Return the [x, y] coordinate for the center point of the cell that contains the specified text.  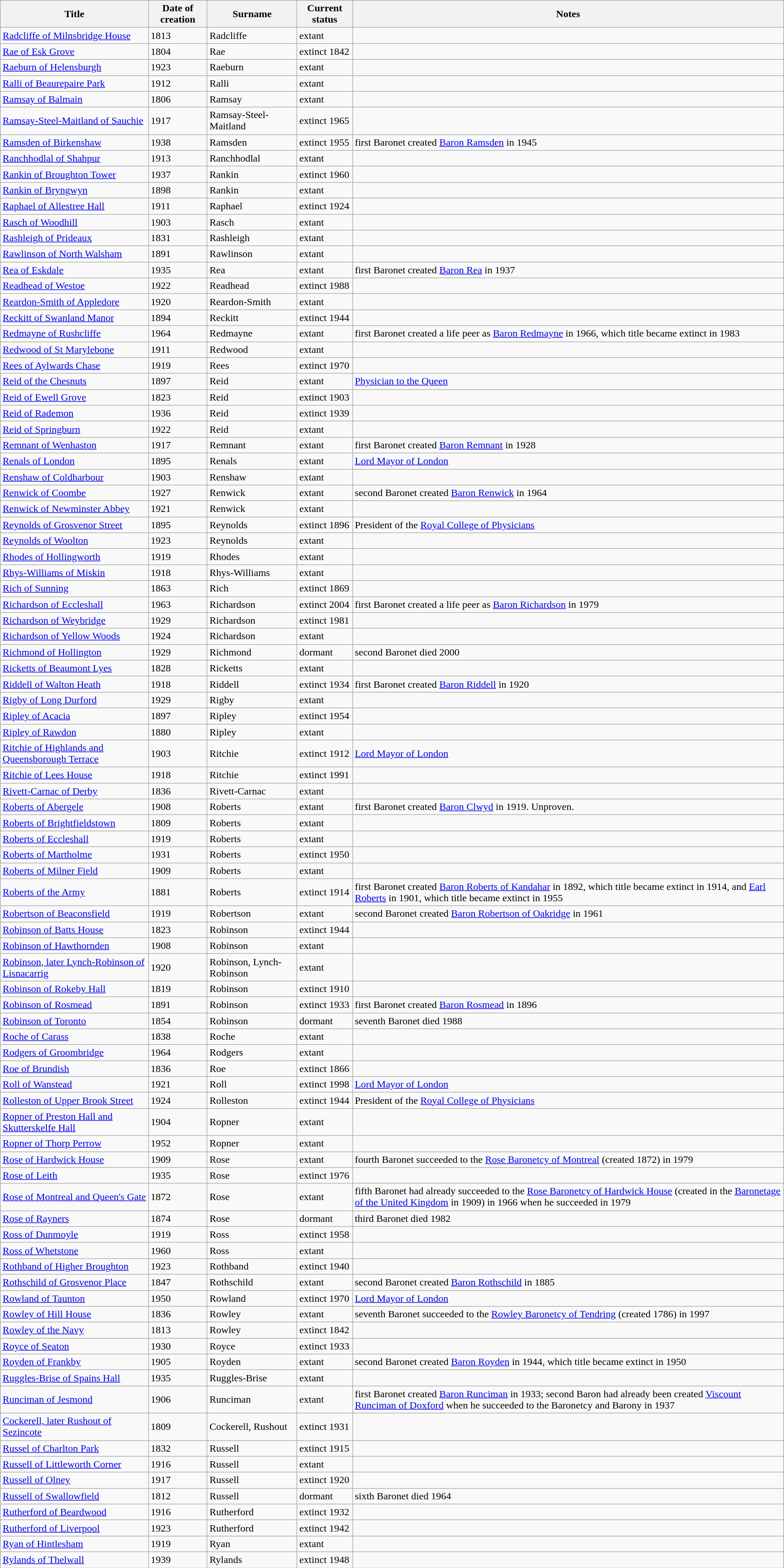
Rich [252, 589]
1960 [178, 1250]
1854 [178, 1021]
Rylands [252, 1560]
Rees [252, 365]
Rose of Hardwick House [75, 1159]
Richardson of Yellow Woods [75, 636]
Redmayne of Rushcliffe [75, 334]
Renshaw of Coldharbour [75, 477]
second Baronet died 2000 [568, 652]
1872 [178, 1197]
1904 [178, 1122]
extinct 1939 [325, 413]
1880 [178, 732]
first Baronet created Baron Remnant in 1928 [568, 445]
second Baronet created Baron Renwick in 1964 [568, 493]
Rae [252, 51]
Richardson of Eccleshall [75, 604]
Rhys-Williams [252, 573]
seventh Baronet died 1988 [568, 1021]
Radcliffe of Milnsbridge House [75, 36]
extinct 1948 [325, 1560]
extinct 1912 [325, 753]
Rowley of the Navy [75, 1330]
Raeburn [252, 67]
Renals of London [75, 461]
Ropner of Preston Hall and Skutterskelfe Hall [75, 1122]
1937 [178, 174]
Ross of Whetstone [75, 1250]
Richmond of Hollington [75, 652]
Rasch [252, 222]
Rasch of Woodhill [75, 222]
Rankin of Broughton Tower [75, 174]
extinct 1960 [325, 174]
Ralli [252, 83]
Rowland of Taunton [75, 1298]
1812 [178, 1496]
1913 [178, 158]
Reid of the Chesnuts [75, 381]
Reid of Rademon [75, 413]
Rose of Montreal and Queen's Gate [75, 1197]
first Baronet created Baron Ramsden in 1945 [568, 142]
Notes [568, 14]
extinct 1976 [325, 1175]
Rolleston of Upper Brook Street [75, 1100]
Current status [325, 14]
extinct 1914 [325, 892]
Royden [252, 1362]
Rodgers of Groombridge [75, 1053]
extinct 1866 [325, 1069]
Riddell [252, 684]
1930 [178, 1346]
Roberts of the Army [75, 892]
Rees of Aylwards Chase [75, 365]
Ruggles-Brise [252, 1378]
Ramsay-Steel-Maitland of Sauchie [75, 121]
Roll of Wanstead [75, 1085]
first Baronet created Baron Rea in 1937 [568, 270]
first Baronet created Baron Rosmead in 1896 [568, 1005]
extinct 1965 [325, 121]
extinct 1910 [325, 989]
Redwood [252, 350]
Rea [252, 270]
Rhodes of Hollingworth [75, 557]
Robinson of Rokeby Hall [75, 989]
Ricketts [252, 668]
1963 [178, 604]
first Baronet created a life peer as Baron Redmayne in 1966, which title became extinct in 1983 [568, 334]
Ryan [252, 1544]
Runciman [252, 1400]
Robinson of Hawthornden [75, 946]
Russell of Olney [75, 1480]
Ritchie of Highlands and Queensborough Terrace [75, 753]
1881 [178, 892]
Rylands of Thelwall [75, 1560]
Robinson, Lynch-Robinson [252, 967]
1838 [178, 1037]
Rose of Leith [75, 1175]
Cockerell, later Rushout of Sezincote [75, 1427]
Ricketts of Beaumont Lyes [75, 668]
Date of creation [178, 14]
1863 [178, 589]
Ramsay-Steel-Maitland [252, 121]
Rhodes [252, 557]
seventh Baronet succeeded to the Rowley Baronetcy of Tendring (created 1786) in 1997 [568, 1314]
1898 [178, 190]
Rodgers [252, 1053]
Roberts of Martholme [75, 855]
Roche [252, 1037]
Rowland [252, 1298]
extinct 1931 [325, 1427]
Rashleigh of Prideaux [75, 238]
Ruggles-Brise of Spains Hall [75, 1378]
Roberts of Abergele [75, 807]
1912 [178, 83]
1931 [178, 855]
1806 [178, 99]
Ramsden [252, 142]
Redwood of St Marylebone [75, 350]
Rashleigh [252, 238]
extinct 1896 [325, 525]
1905 [178, 1362]
1874 [178, 1218]
1939 [178, 1560]
first Baronet created Baron Riddell in 1920 [568, 684]
Renshaw [252, 477]
Title [75, 14]
Royce of Seaton [75, 1346]
Roberts of Brightfieldstown [75, 823]
Reardon-Smith [252, 302]
Robinson of Batts House [75, 930]
Raeburn of Helensburgh [75, 67]
Ramsden of Birkenshaw [75, 142]
extinct 1998 [325, 1085]
Rankin of Bryngwyn [75, 190]
1938 [178, 142]
1847 [178, 1282]
Rivett-Carnac [252, 791]
Ranchhodlal [252, 158]
Renals [252, 461]
Rothband [252, 1266]
Reardon-Smith of Appledore [75, 302]
Rich of Sunning [75, 589]
1894 [178, 318]
extinct 1940 [325, 1266]
Roberts of Eccleshall [75, 839]
extinct 1950 [325, 855]
Rawlinson of North Walsham [75, 254]
third Baronet died 1982 [568, 1218]
Riddell of Walton Heath [75, 684]
1831 [178, 238]
1950 [178, 1298]
Rawlinson [252, 254]
Russell of Littleworth Corner [75, 1464]
Rutherford of Beardwood [75, 1512]
1927 [178, 493]
Raphael of Allestree Hall [75, 206]
Ripley of Rawdon [75, 732]
Runciman of Jesmond [75, 1400]
Reynolds of Grosvenor Street [75, 525]
Roll [252, 1085]
Raphael [252, 206]
Rae of Esk Grove [75, 51]
1832 [178, 1448]
Readhead of Westoe [75, 286]
second Baronet created Baron Robertson of Oakridge in 1961 [568, 914]
Ramsay of Balmain [75, 99]
Rothband of Higher Broughton [75, 1266]
extinct 2004 [325, 604]
extinct 1903 [325, 397]
Reckitt [252, 318]
Ritchie of Lees House [75, 775]
extinct 1932 [325, 1512]
Ross of Dunmoyle [75, 1234]
second Baronet created Baron Royden in 1944, which title became extinct in 1950 [568, 1362]
Reid of Ewell Grove [75, 397]
extinct 1981 [325, 620]
Roe of Brundish [75, 1069]
Ramsay [252, 99]
Renwick of Newminster Abbey [75, 509]
Rigby [252, 700]
extinct 1958 [325, 1234]
first Baronet created a life peer as Baron Richardson in 1979 [568, 604]
extinct 1942 [325, 1528]
Roberts of Milner Field [75, 871]
Reckitt of Swanland Manor [75, 318]
Surname [252, 14]
Roe [252, 1069]
Reynolds of Woolton [75, 541]
Robertson of Beaconsfield [75, 914]
extinct 1920 [325, 1480]
Reid of Springburn [75, 429]
Rhys-Williams of Miskin [75, 573]
Rolleston [252, 1100]
1819 [178, 989]
sixth Baronet died 1964 [568, 1496]
1828 [178, 668]
Rowley of Hill House [75, 1314]
Physician to the Queen [568, 381]
Radcliffe [252, 36]
Robinson of Toronto [75, 1021]
Cockerell, Rushout [252, 1427]
Renwick of Coombe [75, 493]
extinct 1988 [325, 286]
Readhead [252, 286]
Redmayne [252, 334]
1906 [178, 1400]
extinct 1924 [325, 206]
Rose of Rayners [75, 1218]
fourth Baronet succeeded to the Rose Baronetcy of Montreal (created 1872) in 1979 [568, 1159]
extinct 1915 [325, 1448]
extinct 1869 [325, 589]
Richardson of Weybridge [75, 620]
1936 [178, 413]
Ripley of Acacia [75, 716]
Ralli of Beaurepaire Park [75, 83]
Robinson of Rosmead [75, 1005]
extinct 1934 [325, 684]
Roche of Carass [75, 1037]
Rothschild of Grosvenor Place [75, 1282]
Robertson [252, 914]
Remnant of Wenhaston [75, 445]
Rothschild [252, 1282]
extinct 1991 [325, 775]
extinct 1955 [325, 142]
1952 [178, 1144]
second Baronet created Baron Rothschild in 1885 [568, 1282]
Richmond [252, 652]
Remnant [252, 445]
Rivett-Carnac of Derby [75, 791]
Russell of Swallowfield [75, 1496]
first Baronet created Baron Clwyd in 1919. Unproven. [568, 807]
Rea of Eskdale [75, 270]
Royce [252, 1346]
Ryan of Hintlesham [75, 1544]
Royden of Frankby [75, 1362]
Rigby of Long Durford [75, 700]
Russel of Charlton Park [75, 1448]
Robinson, later Lynch-Robinson of Lisnacarrig [75, 967]
Rutherford of Liverpool [75, 1528]
Ranchhodlal of Shahpur [75, 158]
extinct 1954 [325, 716]
Ropner of Thorp Perrow [75, 1144]
1804 [178, 51]
